For the text-containing cell, return its midpoint in (X, Y) coordinate format. 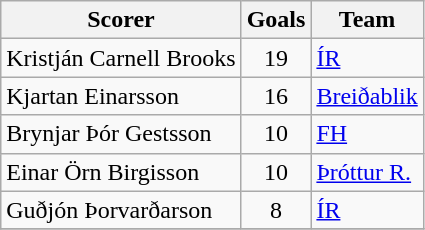
Goals (276, 20)
Kristján Carnell Brooks (121, 58)
8 (276, 210)
Brynjar Þór Gestsson (121, 134)
Breiðablik (367, 96)
Kjartan Einarsson (121, 96)
Þróttur R. (367, 172)
FH (367, 134)
Einar Örn Birgisson (121, 172)
Team (367, 20)
Guðjón Þorvarðarson (121, 210)
16 (276, 96)
19 (276, 58)
Scorer (121, 20)
